Detect which cell encompasses the target text, then output its [X, Y] center coordinate. 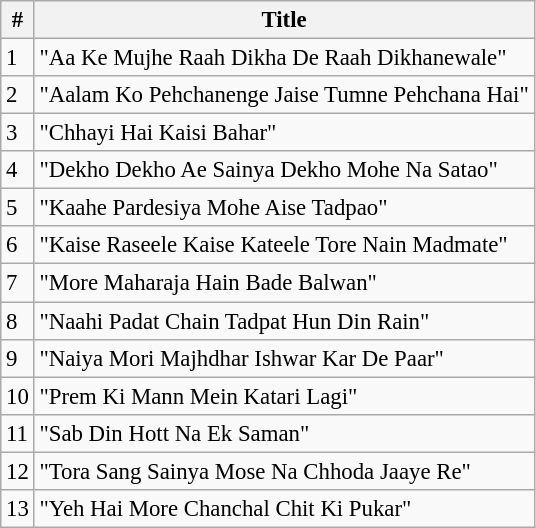
"Kaise Raseele Kaise Kateele Tore Nain Madmate" [284, 245]
"Kaahe Pardesiya Mohe Aise Tadpao" [284, 208]
# [18, 20]
5 [18, 208]
11 [18, 433]
"Chhayi Hai Kaisi Bahar" [284, 133]
"Naiya Mori Majhdhar Ishwar Kar De Paar" [284, 358]
9 [18, 358]
"Yeh Hai More Chanchal Chit Ki Pukar" [284, 509]
1 [18, 58]
"More Maharaja Hain Bade Balwan" [284, 283]
6 [18, 245]
8 [18, 321]
7 [18, 283]
10 [18, 396]
4 [18, 170]
"Tora Sang Sainya Mose Na Chhoda Jaaye Re" [284, 471]
Title [284, 20]
3 [18, 133]
12 [18, 471]
2 [18, 95]
"Dekho Dekho Ae Sainya Dekho Mohe Na Satao" [284, 170]
"Sab Din Hott Na Ek Saman" [284, 433]
"Aalam Ko Pehchanenge Jaise Tumne Pehchana Hai" [284, 95]
"Naahi Padat Chain Tadpat Hun Din Rain" [284, 321]
"Aa Ke Mujhe Raah Dikha De Raah Dikhanewale" [284, 58]
13 [18, 509]
"Prem Ki Mann Mein Katari Lagi" [284, 396]
